Find where the given text appears and provide that cell's center as [x, y] coordinate. 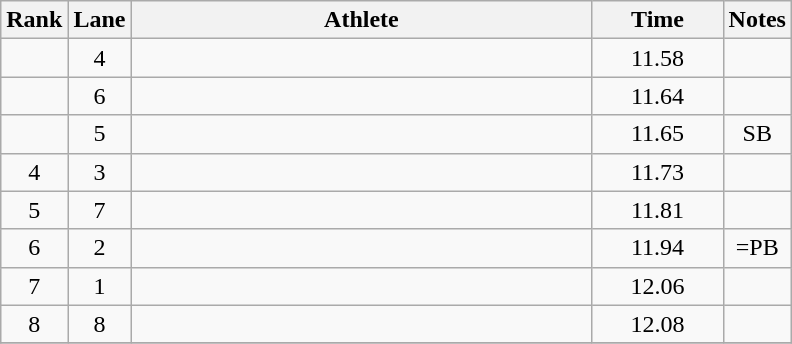
SB [757, 134]
12.08 [658, 324]
2 [100, 248]
3 [100, 172]
11.73 [658, 172]
Time [658, 20]
1 [100, 286]
Rank [34, 20]
11.65 [658, 134]
11.58 [658, 58]
Athlete [362, 20]
11.94 [658, 248]
12.06 [658, 286]
11.81 [658, 210]
Notes [757, 20]
Lane [100, 20]
11.64 [658, 96]
=PB [757, 248]
